Pinpoint the cell where the given text exists, returning its [x, y] midpoint coordinate. 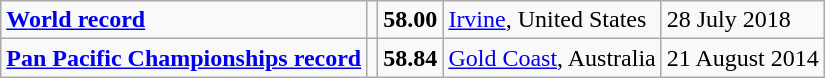
World record [184, 20]
58.84 [410, 58]
Irvine, United States [552, 20]
28 July 2018 [742, 20]
21 August 2014 [742, 58]
58.00 [410, 20]
Pan Pacific Championships record [184, 58]
Gold Coast, Australia [552, 58]
